Capture the cell that displays the provided text and extract its (X, Y) central coordinate. 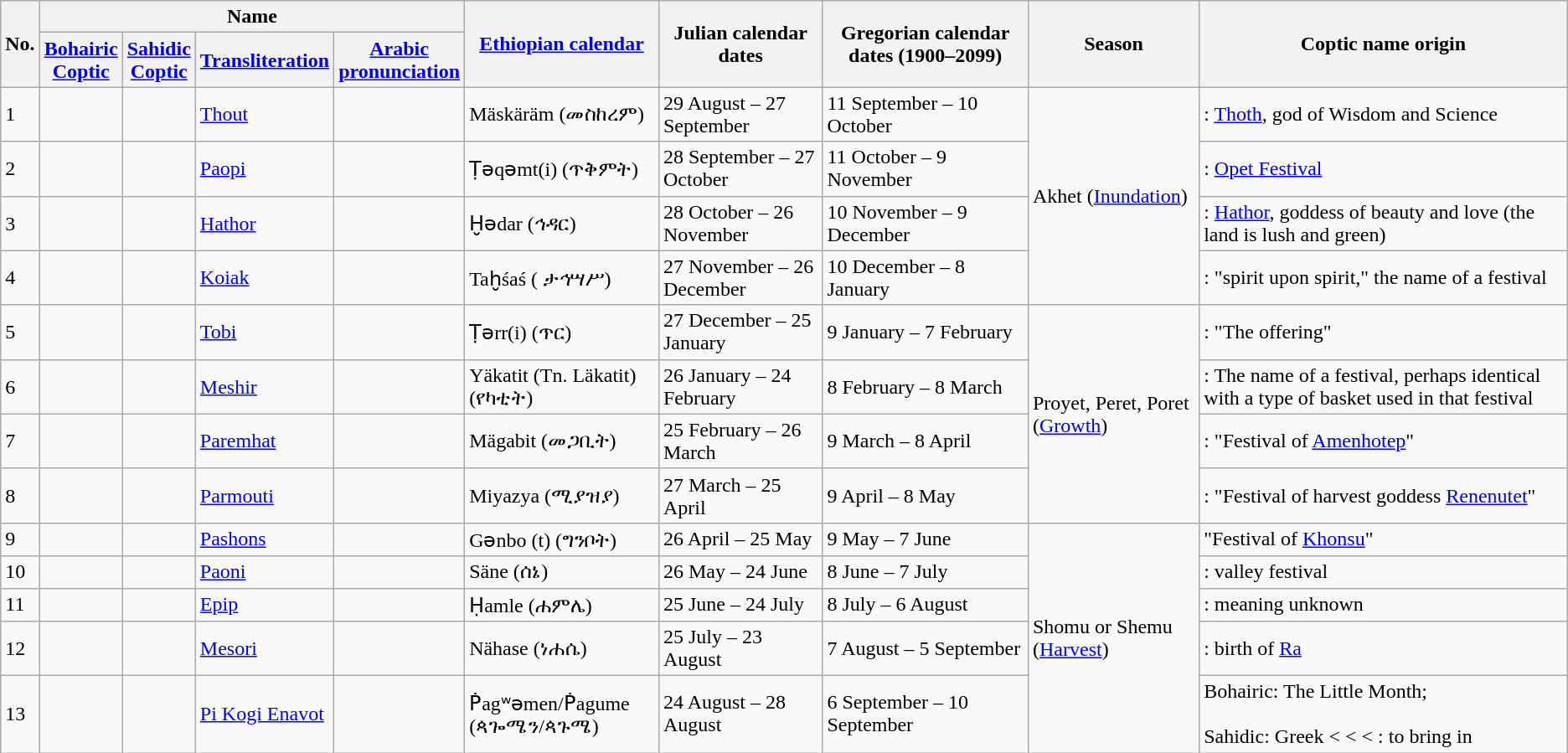
26 January – 24 February (740, 387)
11 October – 9 November (926, 169)
10 November – 9 December (926, 223)
Säne (ሰኔ) (562, 572)
Paopi (265, 169)
Ḥamle (ሐምሌ) (562, 605)
Paoni (265, 572)
: valley festival (1384, 572)
9 May – 7 June (926, 539)
Proyet, Peret, Poret (Growth) (1113, 414)
11 (20, 605)
Koiak (265, 278)
Yäkatit (Tn. Läkatit) (የካቲት) (562, 387)
Coptic name origin (1384, 44)
9 January – 7 February (926, 332)
: "Festival of Amenhotep" (1384, 441)
"Festival of Khonsu" (1384, 539)
Pi Kogi Enavot (265, 714)
26 May – 24 June (740, 572)
Hathor (265, 223)
: The name of a festival, perhaps identical with a type of basket used in that festival (1384, 387)
Mägabit (መጋቢት) (562, 441)
Akhet (Inundation) (1113, 196)
26 April – 25 May (740, 539)
Parmouti (265, 496)
Ṗagʷəmen/Ṗagume (ጳጐሜን/ጳጉሜ) (562, 714)
Nähase (ነሐሴ) (562, 648)
6 (20, 387)
Season (1113, 44)
27 December – 25 January (740, 332)
No. (20, 44)
Tobi (265, 332)
Meshir (265, 387)
Mesori (265, 648)
Ṭəqəmt(i) (ጥቅምት) (562, 169)
9 April – 8 May (926, 496)
Epip (265, 605)
Mäskäräm (መስከረም) (562, 114)
Ḫədar (ኅዳር) (562, 223)
13 (20, 714)
Ethiopian calendar (562, 44)
9 (20, 539)
: "spirit upon spirit," the name of a festival (1384, 278)
3 (20, 223)
10 (20, 572)
8 July – 6 August (926, 605)
5 (20, 332)
25 February – 26 March (740, 441)
Name (251, 17)
Gregorian calendar dates (1900–2099) (926, 44)
: meaning unknown (1384, 605)
28 October – 26 November (740, 223)
28 September – 27 October (740, 169)
Shomu or Shemu (Harvest) (1113, 637)
: birth of Ra (1384, 648)
: Opet Festival (1384, 169)
: Hathor, goddess of beauty and love (the land is lush and green) (1384, 223)
Transliteration (265, 60)
Taḫśaś ( ታኅሣሥ) (562, 278)
25 July – 23 August (740, 648)
Bohairic: The Little Month;Sahidic: Greek < < < : to bring in (1384, 714)
25 June – 24 July (740, 605)
8 June – 7 July (926, 572)
: Thoth, god of Wisdom and Science (1384, 114)
Paremhat (265, 441)
Miyazya (ሚያዝያ) (562, 496)
4 (20, 278)
SahidicCoptic (159, 60)
29 August – 27 September (740, 114)
27 March – 25 April (740, 496)
6 September – 10 September (926, 714)
Ṭərr(i) (ጥር) (562, 332)
27 November – 26 December (740, 278)
Gənbo (t) (ግንቦት) (562, 539)
12 (20, 648)
11 September – 10 October (926, 114)
7 August – 5 September (926, 648)
1 (20, 114)
: "The offering" (1384, 332)
9 March – 8 April (926, 441)
8 February – 8 March (926, 387)
Pashons (265, 539)
8 (20, 496)
Arabicpronunciation (400, 60)
2 (20, 169)
: "Festival of harvest goddess Renenutet" (1384, 496)
Thout (265, 114)
24 August – 28 August (740, 714)
BohairicCoptic (80, 60)
10 December – 8 January (926, 278)
7 (20, 441)
Julian calendar dates (740, 44)
